Locate the cell with the specified text and output its [X, Y] center coordinate. 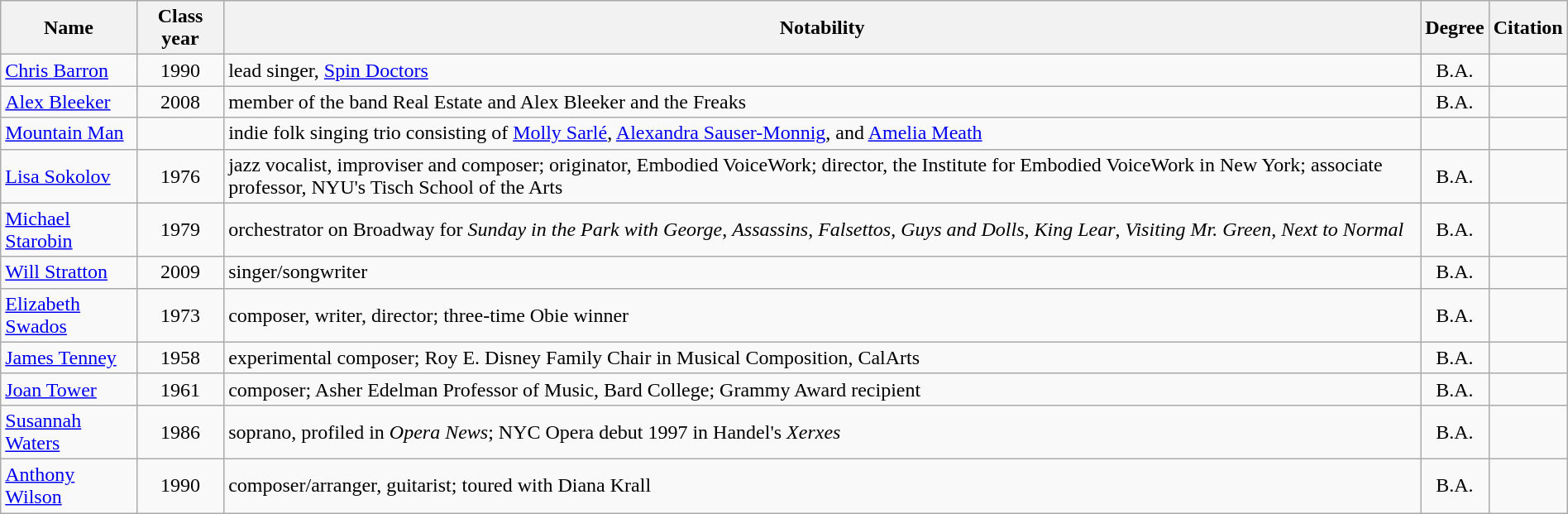
James Tenney [69, 358]
1958 [180, 358]
Citation [1528, 28]
1976 [180, 175]
Degree [1456, 28]
Chris Barron [69, 70]
Michael Starobin [69, 230]
1979 [180, 230]
orchestrator on Broadway for Sunday in the Park with George, Assassins, Falsettos, Guys and Dolls, King Lear, Visiting Mr. Green, Next to Normal [822, 230]
Elizabeth Swados [69, 315]
Will Stratton [69, 272]
lead singer, Spin Doctors [822, 70]
composer, writer, director; three-time Obie winner [822, 315]
Susannah Waters [69, 432]
1973 [180, 315]
Alex Bleeker [69, 102]
member of the band Real Estate and Alex Bleeker and the Freaks [822, 102]
Joan Tower [69, 389]
1961 [180, 389]
Mountain Man [69, 133]
composer/arranger, guitarist; toured with Diana Krall [822, 485]
2008 [180, 102]
experimental composer; Roy E. Disney Family Chair in Musical Composition, CalArts [822, 358]
composer; Asher Edelman Professor of Music, Bard College; Grammy Award recipient [822, 389]
Notability [822, 28]
indie folk singing trio consisting of Molly Sarlé, Alexandra Sauser-Monnig, and Amelia Meath [822, 133]
Lisa Sokolov [69, 175]
soprano, profiled in Opera News; NYC Opera debut 1997 in Handel's Xerxes [822, 432]
1986 [180, 432]
Name [69, 28]
singer/songwriter [822, 272]
Anthony Wilson [69, 485]
2009 [180, 272]
Class year [180, 28]
